Pinpoint the cell where the given text exists, returning its [x, y] midpoint coordinate. 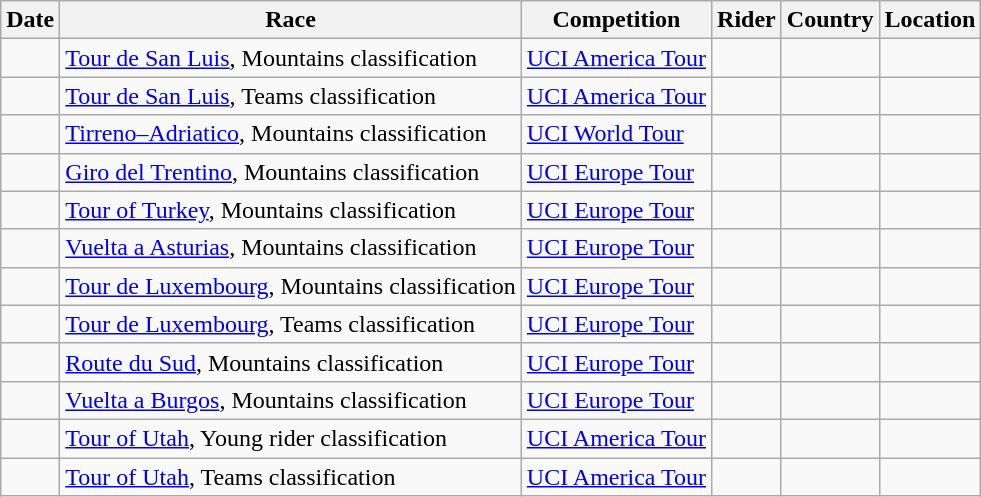
Date [30, 20]
UCI World Tour [616, 134]
Race [291, 20]
Vuelta a Asturias, Mountains classification [291, 248]
Competition [616, 20]
Tour de Luxembourg, Mountains classification [291, 286]
Location [930, 20]
Giro del Trentino, Mountains classification [291, 172]
Vuelta a Burgos, Mountains classification [291, 400]
Country [830, 20]
Tirreno–Adriatico, Mountains classification [291, 134]
Route du Sud, Mountains classification [291, 362]
Tour of Utah, Young rider classification [291, 438]
Tour of Utah, Teams classification [291, 477]
Tour de San Luis, Mountains classification [291, 58]
Tour of Turkey, Mountains classification [291, 210]
Tour de San Luis, Teams classification [291, 96]
Rider [747, 20]
Tour de Luxembourg, Teams classification [291, 324]
